Detect which cell encompasses the target text, then output its (x, y) center coordinate. 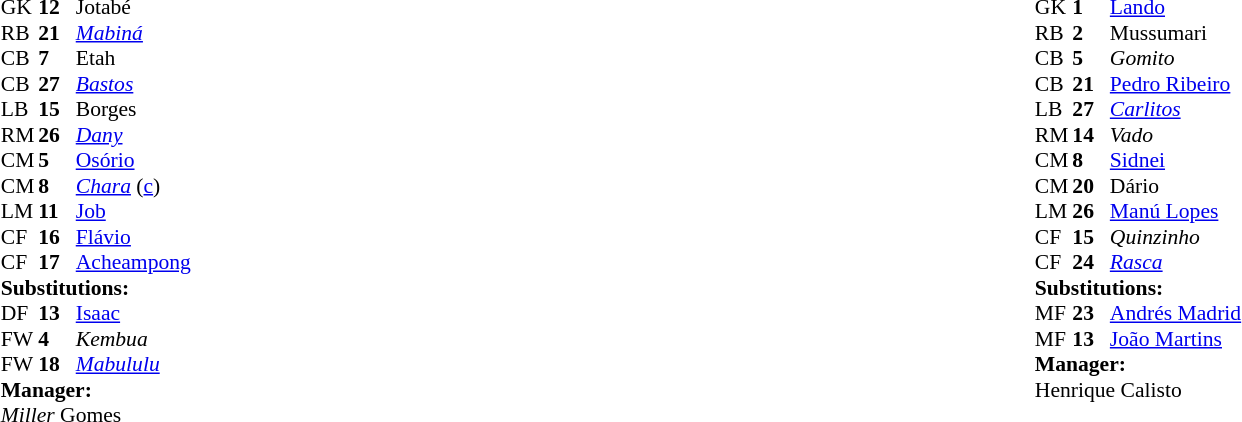
Pedro Ribeiro (1176, 84)
14 (1091, 135)
Sidnei (1176, 161)
Gomito (1176, 59)
17 (57, 263)
Chara (c) (134, 186)
Job (134, 211)
Borges (134, 109)
20 (1091, 186)
Rasca (1176, 263)
DF (20, 313)
23 (1091, 313)
Mabululu (134, 365)
Vado (1176, 135)
18 (57, 365)
Flávio (134, 237)
Quinzinho (1176, 237)
Dário (1176, 186)
Acheampong (134, 263)
11 (57, 211)
Etah (134, 59)
Bastos (134, 84)
2 (1091, 33)
24 (1091, 263)
João Martins (1176, 339)
4 (57, 339)
Mabiná (134, 33)
Kembua (134, 339)
Henrique Calisto (1138, 390)
Osório (134, 161)
Andrés Madrid (1176, 313)
Mussumari (1176, 33)
Manú Lopes (1176, 211)
7 (57, 59)
Dany (134, 135)
Carlitos (1176, 109)
16 (57, 237)
Isaac (134, 313)
